Provide the [x, y] coordinate of the cell's center where the given text is located.  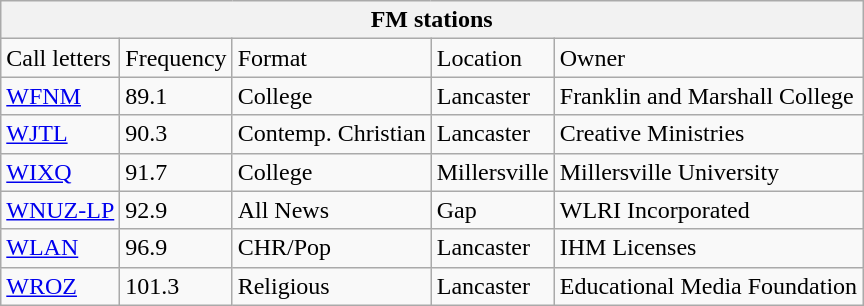
Franklin and Marshall College [708, 96]
Frequency [176, 58]
Gap [492, 210]
WLAN [60, 248]
Contemp. Christian [332, 134]
WROZ [60, 286]
89.1 [176, 96]
WFNM [60, 96]
101.3 [176, 286]
Millersville University [708, 172]
All News [332, 210]
Location [492, 58]
96.9 [176, 248]
91.7 [176, 172]
WJTL [60, 134]
Educational Media Foundation [708, 286]
Creative Ministries [708, 134]
CHR/Pop [332, 248]
WNUZ-LP [60, 210]
Owner [708, 58]
FM stations [432, 20]
90.3 [176, 134]
Millersville [492, 172]
IHM Licenses [708, 248]
Call letters [60, 58]
92.9 [176, 210]
Format [332, 58]
WIXQ [60, 172]
WLRI Incorporated [708, 210]
Religious [332, 286]
